From the cell containing the given text, extract its center point as (x, y) coordinate. 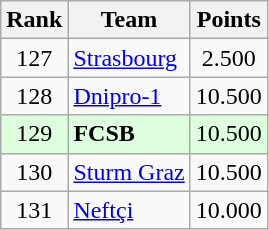
10.000 (228, 210)
Dnipro-1 (129, 96)
Strasbourg (129, 58)
131 (34, 210)
127 (34, 58)
Neftçi (129, 210)
2.500 (228, 58)
129 (34, 134)
FCSB (129, 134)
Team (129, 20)
Points (228, 20)
130 (34, 172)
Sturm Graz (129, 172)
Rank (34, 20)
128 (34, 96)
